Return (X, Y) of the center of cell containing provided text 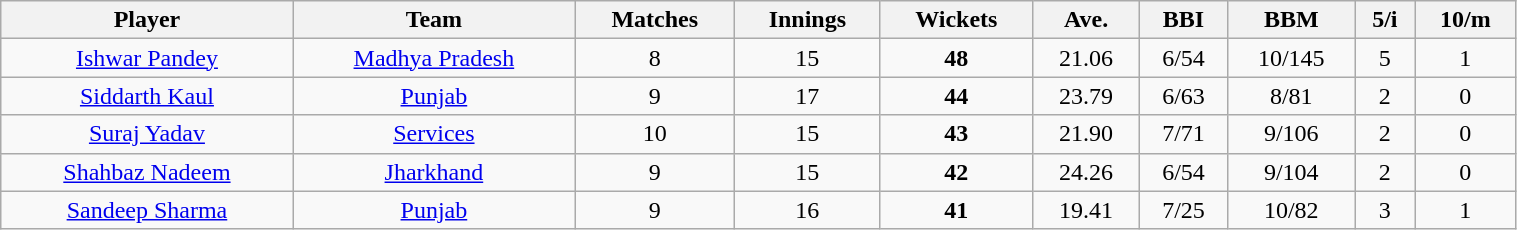
17 (808, 96)
24.26 (1086, 172)
Madhya Pradesh (434, 58)
7/25 (1183, 210)
Suraj Yadav (147, 134)
5 (1385, 58)
21.90 (1086, 134)
48 (956, 58)
Ave. (1086, 20)
10/82 (1292, 210)
43 (956, 134)
23.79 (1086, 96)
Ishwar Pandey (147, 58)
8 (655, 58)
10/145 (1292, 58)
Services (434, 134)
BBI (1183, 20)
16 (808, 210)
42 (956, 172)
3 (1385, 210)
BBM (1292, 20)
9/104 (1292, 172)
19.41 (1086, 210)
8/81 (1292, 96)
Wickets (956, 20)
41 (956, 210)
Jharkhand (434, 172)
Siddarth Kaul (147, 96)
44 (956, 96)
9/106 (1292, 134)
21.06 (1086, 58)
Matches (655, 20)
Shahbaz Nadeem (147, 172)
7/71 (1183, 134)
Innings (808, 20)
10/m (1466, 20)
10 (655, 134)
5/i (1385, 20)
Sandeep Sharma (147, 210)
Player (147, 20)
Team (434, 20)
6/63 (1183, 96)
